Scan for the cell matching the given text and deliver its [x, y] coordinate at center. 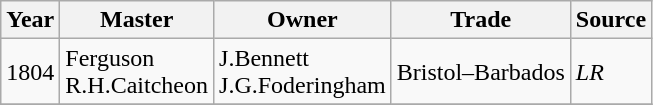
J.BennettJ.G.Foderingham [303, 72]
Bristol–Barbados [480, 72]
Trade [480, 20]
Source [610, 20]
Year [30, 20]
LR [610, 72]
FergusonR.H.Caitcheon [137, 72]
1804 [30, 72]
Owner [303, 20]
Master [137, 20]
